For the text-containing cell, return its midpoint in [x, y] coordinate format. 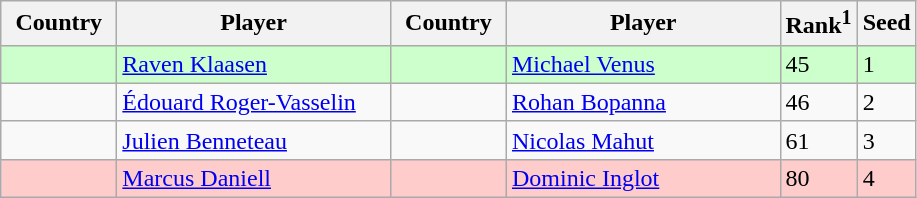
Rohan Bopanna [643, 102]
Raven Klaasen [254, 64]
4 [886, 178]
Seed [886, 24]
1 [886, 64]
Rank1 [818, 24]
Dominic Inglot [643, 178]
Édouard Roger-Vasselin [254, 102]
46 [818, 102]
Nicolas Mahut [643, 140]
3 [886, 140]
45 [818, 64]
61 [818, 140]
80 [818, 178]
2 [886, 102]
Julien Benneteau [254, 140]
Michael Venus [643, 64]
Marcus Daniell [254, 178]
